Scan for the cell matching the given text and deliver its [x, y] coordinate at center. 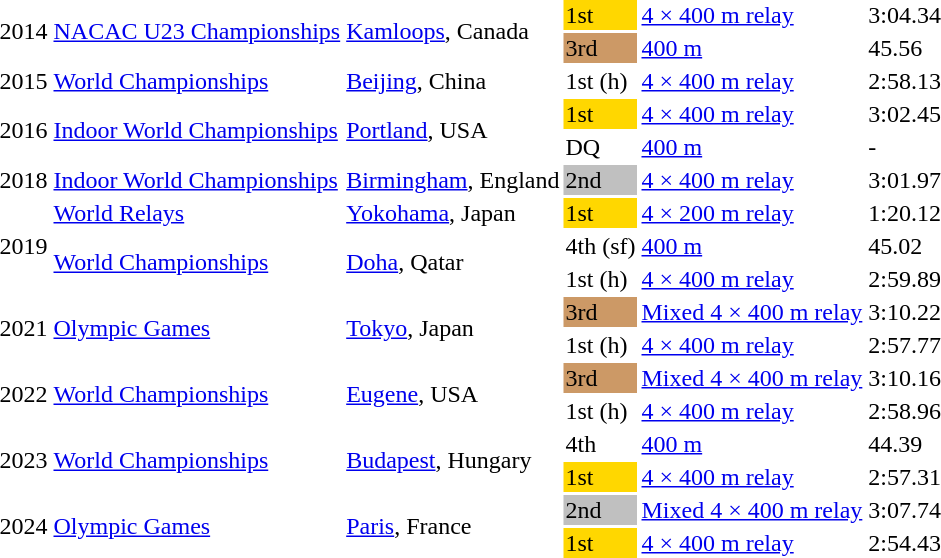
4th [600, 444]
4 × 200 m relay [752, 213]
Eugene, USA [453, 394]
World Relays [197, 213]
Kamloops, Canada [453, 32]
4th (sf) [600, 246]
Budapest, Hungary [453, 460]
Doha, Qatar [453, 262]
Yokohama, Japan [453, 213]
NACAC U23 Championships [197, 32]
Tokyo, Japan [453, 328]
Beijing, China [453, 81]
Paris, France [453, 526]
DQ [600, 147]
Birmingham, England [453, 180]
Portland, USA [453, 130]
